From the cell containing the given text, extract its center point as [X, Y] coordinate. 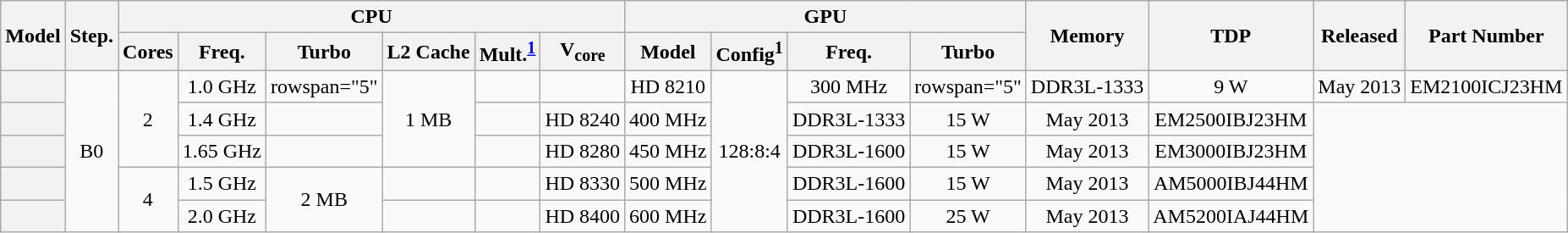
2 MB [325, 200]
EM2500IBJ23HM [1231, 119]
B0 [91, 151]
HD 8330 [583, 184]
Released [1360, 36]
L2 Cache [428, 53]
1.5 GHz [222, 184]
600 MHz [668, 216]
1.65 GHz [222, 151]
Vcore [583, 53]
HD 8240 [583, 119]
GPU [825, 17]
HD 8210 [668, 86]
HD 8400 [583, 216]
Step. [91, 36]
400 MHz [668, 119]
AM5200IAJ44HM [1231, 216]
300 MHz [848, 86]
128:8:4 [749, 151]
1.0 GHz [222, 86]
EM2100ICJ23HM [1487, 86]
EM3000IBJ23HM [1231, 151]
Memory [1087, 36]
TDP [1231, 36]
2.0 GHz [222, 216]
Part Number [1487, 36]
Config1 [749, 53]
9 W [1231, 86]
Mult.1 [507, 53]
1 MB [428, 119]
500 MHz [668, 184]
AM5000IBJ44HM [1231, 184]
4 [149, 200]
HD 8280 [583, 151]
1.4 GHz [222, 119]
2 [149, 119]
25 W [968, 216]
Cores [149, 53]
450 MHz [668, 151]
CPU [372, 17]
